Provide the [X, Y] coordinate of the cell's center where the given text is located.  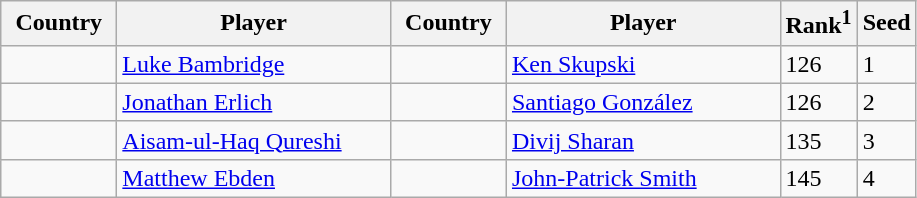
2 [886, 102]
1 [886, 64]
Matthew Ebden [254, 178]
John-Patrick Smith [643, 178]
Divij Sharan [643, 140]
Ken Skupski [643, 64]
145 [818, 178]
Seed [886, 24]
Santiago González [643, 102]
4 [886, 178]
Luke Bambridge [254, 64]
Aisam-ul-Haq Qureshi [254, 140]
135 [818, 140]
3 [886, 140]
Jonathan Erlich [254, 102]
Rank1 [818, 24]
